Pinpoint the cell where the given text exists, returning its (x, y) midpoint coordinate. 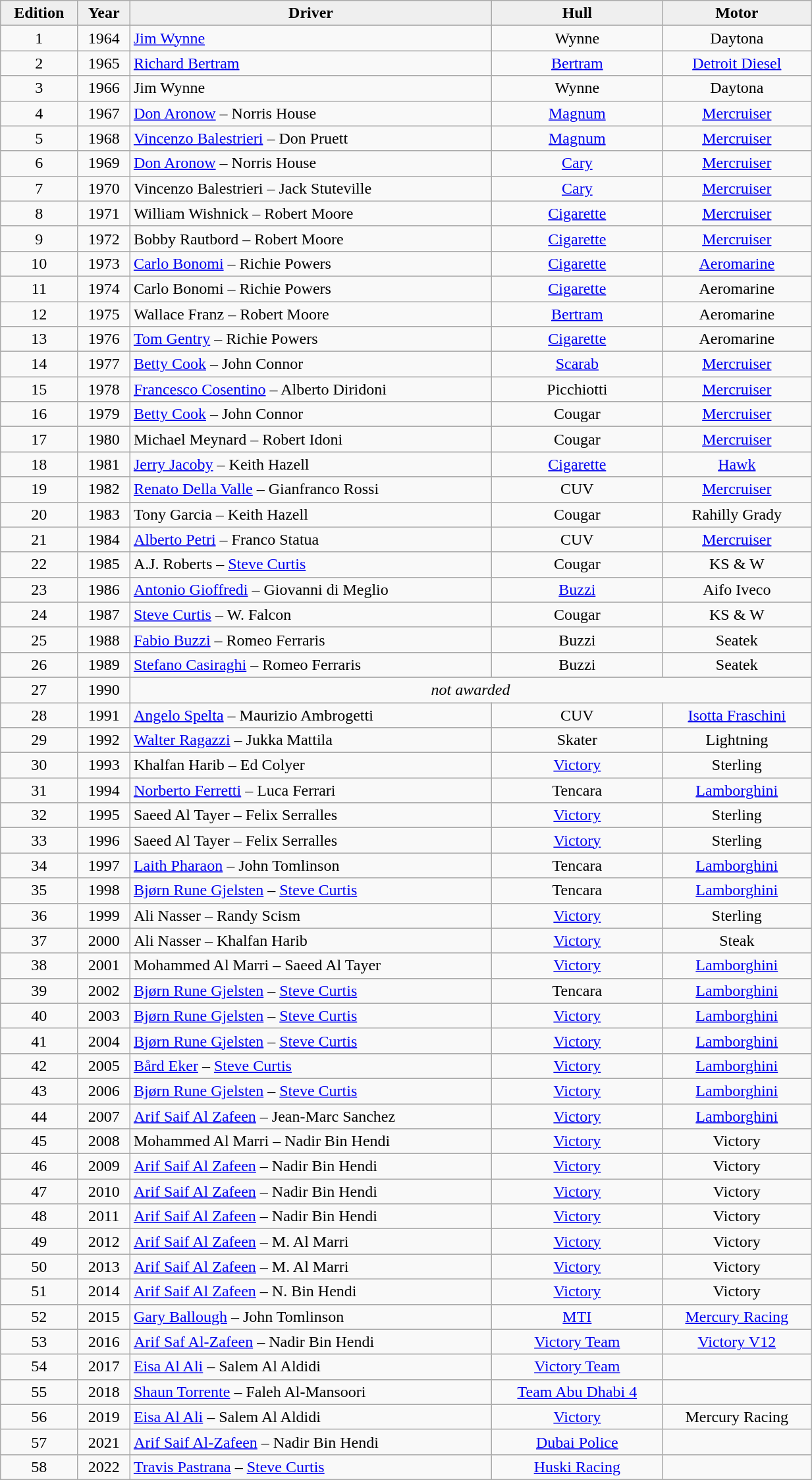
52 (40, 1317)
MTI (577, 1317)
2014 (104, 1292)
Picchiotti (577, 389)
1990 (104, 690)
1993 (104, 765)
Antonio Gioffredi – Giovanni di Meglio (311, 589)
Vincenzo Balestrieri – Don Pruett (311, 138)
Ali Nasser – Khalfan Harib (311, 941)
11 (40, 288)
Rahilly Grady (737, 514)
4 (40, 113)
1989 (104, 665)
Victory V12 (737, 1342)
Steak (737, 941)
16 (40, 414)
8 (40, 213)
45 (40, 1141)
1988 (104, 640)
Khalfan Harib – Ed Colyer (311, 765)
Dubai Police (577, 1442)
1997 (104, 865)
12 (40, 314)
2000 (104, 941)
17 (40, 439)
33 (40, 840)
1980 (104, 439)
Angelo Spelta – Maurizio Ambrogetti (311, 715)
Steve Curtis – W. Falcon (311, 615)
18 (40, 464)
2016 (104, 1342)
54 (40, 1367)
42 (40, 1066)
44 (40, 1116)
51 (40, 1292)
6 (40, 163)
Michael Meynard – Robert Idoni (311, 439)
1969 (104, 163)
2001 (104, 966)
40 (40, 1016)
1975 (104, 314)
1992 (104, 740)
2017 (104, 1367)
1998 (104, 891)
Isotta Fraschini (737, 715)
24 (40, 615)
1979 (104, 414)
2022 (104, 1467)
14 (40, 364)
35 (40, 891)
1978 (104, 389)
Team Abu Dhabi 4 (577, 1392)
1973 (104, 263)
1983 (104, 514)
53 (40, 1342)
41 (40, 1041)
not awarded (470, 690)
Gary Ballough – John Tomlinson (311, 1317)
49 (40, 1242)
1984 (104, 539)
1967 (104, 113)
Richard Bertram (311, 63)
1986 (104, 589)
A.J. Roberts – Steve Curtis (311, 564)
34 (40, 865)
Tom Gentry – Richie Powers (311, 339)
22 (40, 564)
1999 (104, 916)
39 (40, 991)
Lightning (737, 740)
Wallace Franz – Robert Moore (311, 314)
2006 (104, 1091)
1972 (104, 238)
2 (40, 63)
Shaun Torrente – Faleh Al-Mansoori (311, 1392)
2012 (104, 1242)
Bård Eker – Steve Curtis (311, 1066)
Stefano Casiraghi – Romeo Ferraris (311, 665)
Aifo Iveco (737, 589)
Huski Racing (577, 1467)
1982 (104, 489)
2003 (104, 1016)
Arif Saif Al Zafeen – Jean-Marc Sanchez (311, 1116)
1987 (104, 615)
7 (40, 188)
Alberto Petri – Franco Statua (311, 539)
1996 (104, 840)
2005 (104, 1066)
Arif Saf Al-Zafeen – Nadir Bin Hendi (311, 1342)
36 (40, 916)
Scarab (577, 364)
46 (40, 1166)
13 (40, 339)
Jerry Jacoby – Keith Hazell (311, 464)
1 (40, 38)
1965 (104, 63)
2011 (104, 1217)
58 (40, 1467)
1994 (104, 790)
1966 (104, 88)
2004 (104, 1041)
1968 (104, 138)
Walter Ragazzi – Jukka Mattila (311, 740)
1964 (104, 38)
Ali Nasser – Randy Scism (311, 916)
56 (40, 1417)
2013 (104, 1267)
Fabio Buzzi – Romeo Ferraris (311, 640)
2008 (104, 1141)
Arif Saif Al Zafeen – N. Bin Hendi (311, 1292)
30 (40, 765)
1976 (104, 339)
1974 (104, 288)
3 (40, 88)
Hawk (737, 464)
27 (40, 690)
15 (40, 389)
2019 (104, 1417)
9 (40, 238)
Renato Della Valle – Gianfranco Rossi (311, 489)
10 (40, 263)
32 (40, 815)
55 (40, 1392)
5 (40, 138)
29 (40, 740)
2002 (104, 991)
47 (40, 1192)
37 (40, 941)
57 (40, 1442)
28 (40, 715)
25 (40, 640)
2007 (104, 1116)
Arif Saif Al-Zafeen – Nadir Bin Hendi (311, 1442)
1981 (104, 464)
48 (40, 1217)
Vincenzo Balestrieri – Jack Stuteville (311, 188)
38 (40, 966)
2021 (104, 1442)
Bobby Rautbord – Robert Moore (311, 238)
2018 (104, 1392)
26 (40, 665)
Edition (40, 13)
William Wishnick – Robert Moore (311, 213)
23 (40, 589)
1991 (104, 715)
1971 (104, 213)
Norberto Ferretti – Luca Ferrari (311, 790)
Laith Pharaon – John Tomlinson (311, 865)
Year (104, 13)
Detroit Diesel (737, 63)
Mohammed Al Marri – Saeed Al Tayer (311, 966)
Driver (311, 13)
2010 (104, 1192)
2009 (104, 1166)
Tony Garcia – Keith Hazell (311, 514)
19 (40, 489)
1985 (104, 564)
20 (40, 514)
Francesco Cosentino – Alberto Diridoni (311, 389)
31 (40, 790)
Travis Pastrana – Steve Curtis (311, 1467)
Mohammed Al Marri – Nadir Bin Hendi (311, 1141)
1995 (104, 815)
Motor (737, 13)
1970 (104, 188)
2015 (104, 1317)
Skater (577, 740)
43 (40, 1091)
50 (40, 1267)
Hull (577, 13)
21 (40, 539)
1977 (104, 364)
